Capture the cell that displays the provided text and extract its (X, Y) central coordinate. 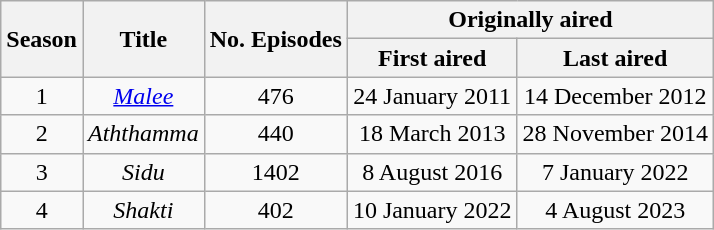
18 March 2013 (432, 134)
1 (42, 96)
Malee (143, 96)
7 January 2022 (615, 172)
Sidu (143, 172)
10 January 2022 (432, 210)
8 August 2016 (432, 172)
476 (276, 96)
4 August 2023 (615, 210)
Title (143, 39)
402 (276, 210)
440 (276, 134)
14 December 2012 (615, 96)
3 (42, 172)
Originally aired (530, 20)
24 January 2011 (432, 96)
Shakti (143, 210)
Season (42, 39)
Aththamma (143, 134)
2 (42, 134)
First aired (432, 58)
No. Episodes (276, 39)
4 (42, 210)
28 November 2014 (615, 134)
Last aired (615, 58)
1402 (276, 172)
